For the text-containing cell, return its midpoint in [X, Y] coordinate format. 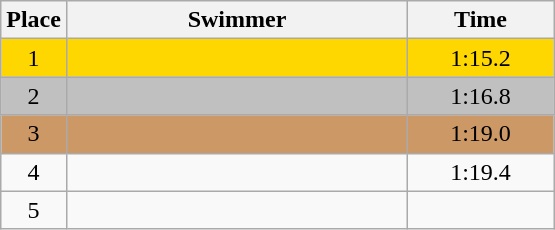
1 [34, 58]
Swimmer [236, 20]
Time [481, 20]
4 [34, 172]
2 [34, 96]
1:19.4 [481, 172]
3 [34, 134]
1:16.8 [481, 96]
1:15.2 [481, 58]
1:19.0 [481, 134]
Place [34, 20]
5 [34, 210]
